Identify which cell holds the provided text, then report its (x, y) central coordinate. 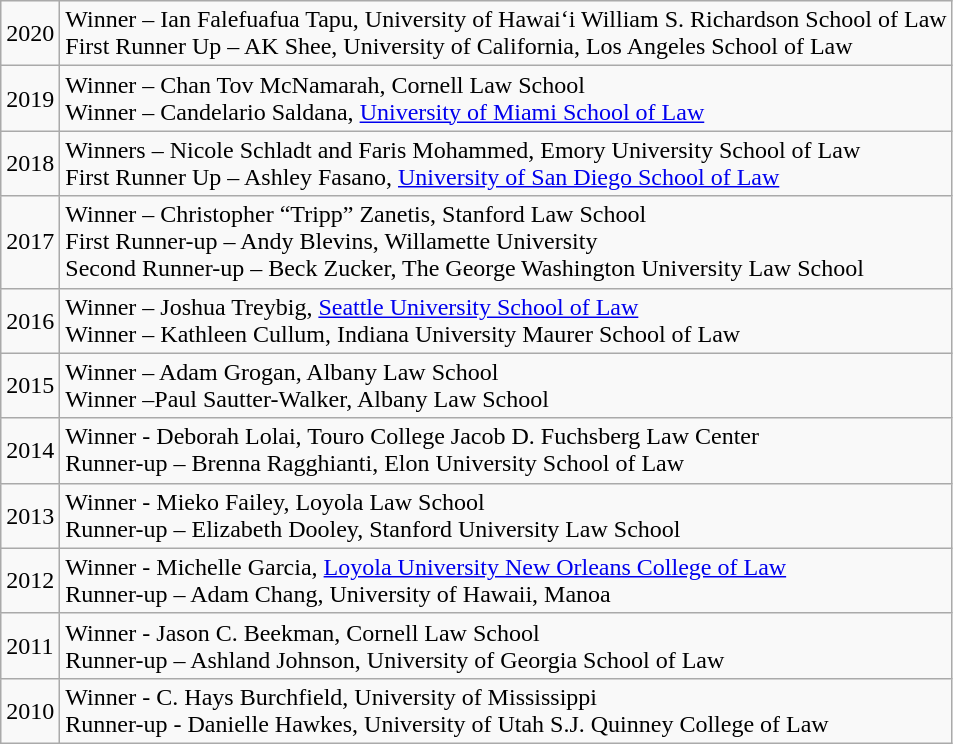
Winners – Nicole Schladt and Faris Mohammed, Emory University School of LawFirst Runner Up – Ashley Fasano, University of San Diego School of Law (506, 164)
2012 (30, 580)
Winner - Mieko Failey, Loyola Law SchoolRunner-up – Elizabeth Dooley, Stanford University Law School (506, 516)
2017 (30, 242)
2013 (30, 516)
Winner – Joshua Treybig, Seattle University School of LawWinner – Kathleen Cullum, Indiana University Maurer School of Law (506, 320)
Winner - Michelle Garcia, Loyola University New Orleans College of LawRunner-up – Adam Chang, University of Hawaii, Manoa (506, 580)
2016 (30, 320)
Winner - Jason C. Beekman, Cornell Law SchoolRunner-up – Ashland Johnson, University of Georgia School of Law (506, 646)
Winner – Chan Tov McNamarah, Cornell Law SchoolWinner – Candelario Saldana, University of Miami School of Law (506, 98)
2020 (30, 34)
2018 (30, 164)
2019 (30, 98)
2011 (30, 646)
2015 (30, 386)
Winner - C. Hays Burchfield, University of MississippiRunner-up - Danielle Hawkes, University of Utah S.J. Quinney College of Law (506, 710)
Winner - Deborah Lolai, Touro College Jacob D. Fuchsberg Law CenterRunner-up – Brenna Ragghianti, Elon University School of Law (506, 450)
2014 (30, 450)
2010 (30, 710)
Winner – Adam Grogan, Albany Law SchoolWinner –Paul Sautter-Walker, Albany Law School (506, 386)
